Determine the (x, y) coordinate at the center of the cell enclosing the given text.  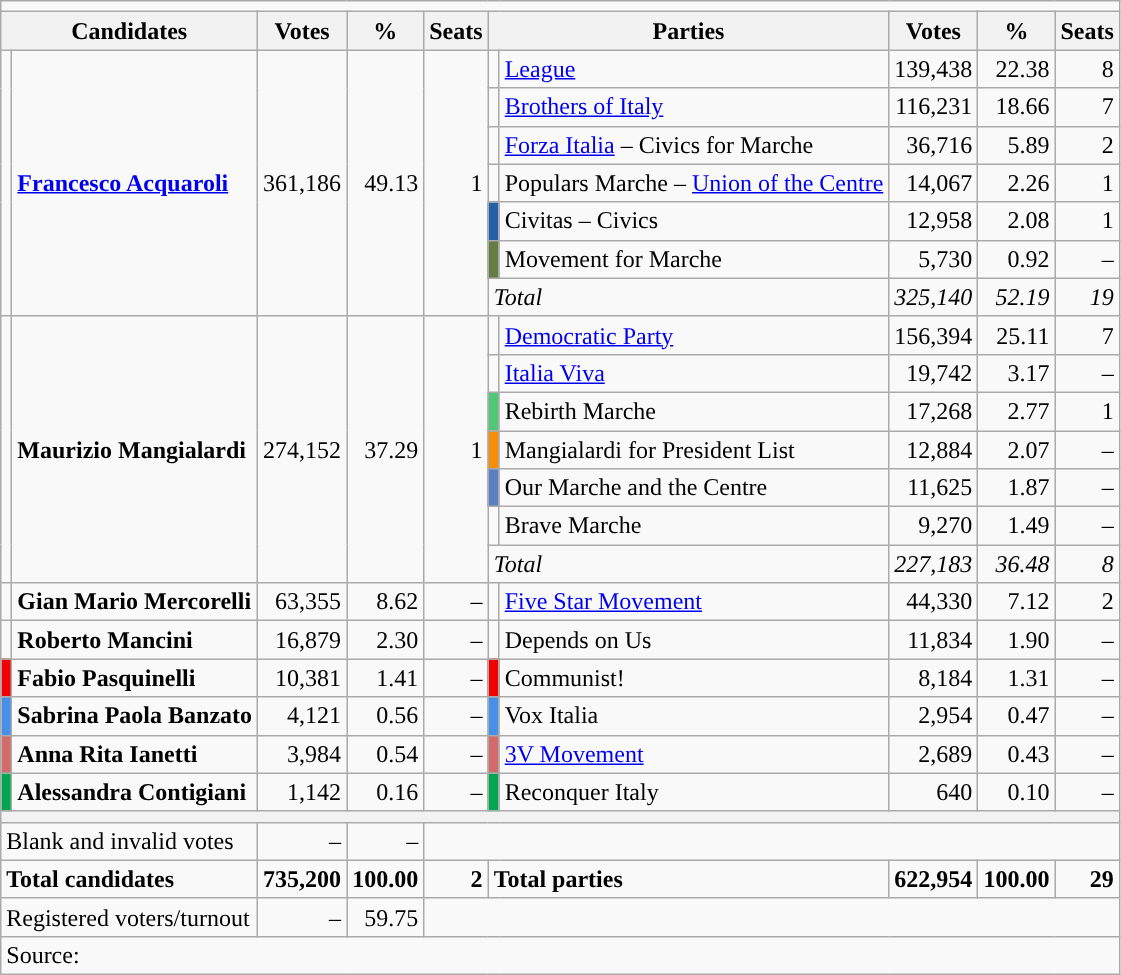
49.13 (386, 183)
227,183 (934, 564)
2.07 (1016, 449)
7.12 (1016, 602)
Blank and invalid votes (130, 841)
156,394 (934, 335)
640 (934, 792)
139,438 (934, 69)
8.62 (386, 602)
1.41 (386, 678)
25.11 (1016, 335)
Registered voters/turnout (130, 917)
1.49 (1016, 526)
Five Star Movement (694, 602)
8,184 (934, 678)
14,067 (934, 183)
12,958 (934, 221)
Total candidates (130, 879)
19,742 (934, 373)
5.89 (1016, 145)
63,355 (302, 602)
1.31 (1016, 678)
Candidates (130, 31)
37.29 (386, 449)
2.30 (386, 640)
Source: (560, 955)
Parties (688, 31)
2.77 (1016, 411)
0.92 (1016, 259)
274,152 (302, 449)
16,879 (302, 640)
Alessandra Contigiani (135, 792)
Vox Italia (694, 716)
Fabio Pasquinelli (135, 678)
59.75 (386, 917)
Depends on Us (694, 640)
League (694, 69)
2,954 (934, 716)
12,884 (934, 449)
0.16 (386, 792)
4,121 (302, 716)
3,984 (302, 754)
Brave Marche (694, 526)
0.54 (386, 754)
2,689 (934, 754)
Gian Mario Mercorelli (135, 602)
22.38 (1016, 69)
36,716 (934, 145)
Maurizio Mangialardi (135, 449)
2.08 (1016, 221)
Our Marche and the Centre (694, 488)
325,140 (934, 297)
17,268 (934, 411)
44,330 (934, 602)
3.17 (1016, 373)
Italia Viva (694, 373)
Roberto Mancini (135, 640)
361,186 (302, 183)
0.47 (1016, 716)
1.87 (1016, 488)
Populars Marche – Union of the Centre (694, 183)
Civitas – Civics (694, 221)
116,231 (934, 107)
10,381 (302, 678)
Mangialardi for President List (694, 449)
Movement for Marche (694, 259)
Sabrina Paola Banzato (135, 716)
19 (1087, 297)
29 (1087, 879)
735,200 (302, 879)
18.66 (1016, 107)
0.10 (1016, 792)
0.56 (386, 716)
622,954 (934, 879)
1,142 (302, 792)
Democratic Party (694, 335)
Anna Rita Ianetti (135, 754)
36.48 (1016, 564)
3V Movement (694, 754)
0.43 (1016, 754)
1.90 (1016, 640)
Total parties (688, 879)
2.26 (1016, 183)
Rebirth Marche (694, 411)
11,834 (934, 640)
9,270 (934, 526)
Francesco Acquaroli (135, 183)
Communist! (694, 678)
Reconquer Italy (694, 792)
5,730 (934, 259)
11,625 (934, 488)
52.19 (1016, 297)
Forza Italia – Civics for Marche (694, 145)
Brothers of Italy (694, 107)
